For the text-containing cell, return its midpoint in (X, Y) coordinate format. 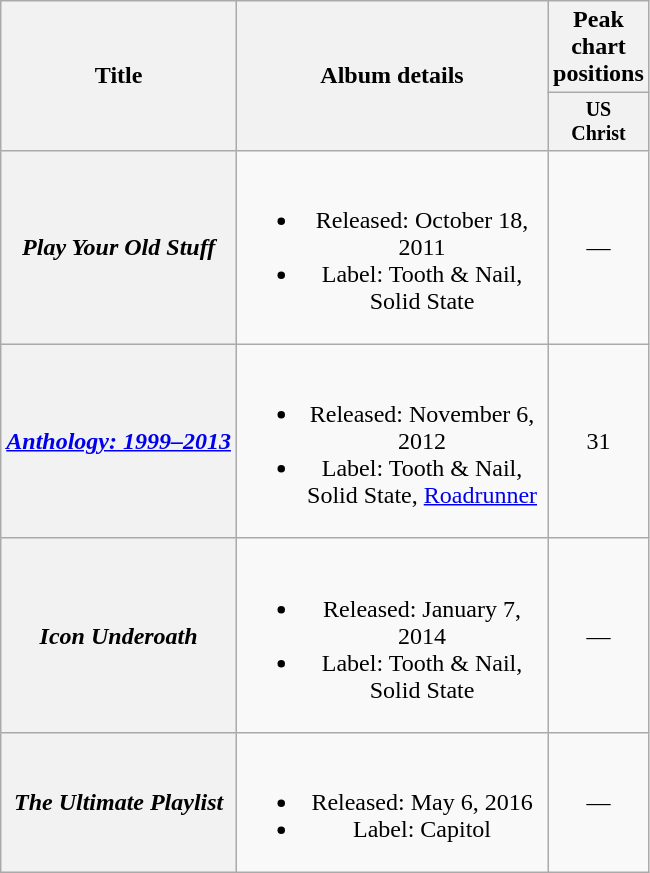
Anthology: 1999–2013 (119, 441)
The Ultimate Playlist (119, 802)
Peak chart positions (599, 47)
Released: October 18, 2011Label: Tooth & Nail, Solid State (392, 247)
Released: November 6, 2012Label: Tooth & Nail, Solid State, Roadrunner (392, 441)
31 (599, 441)
Album details (392, 76)
Released: May 6, 2016Label: Capitol (392, 802)
Icon Underoath (119, 635)
Title (119, 76)
USChrist (599, 122)
Released: January 7, 2014Label: Tooth & Nail, Solid State (392, 635)
Play Your Old Stuff (119, 247)
